Return [x, y] of the center of cell containing provided text 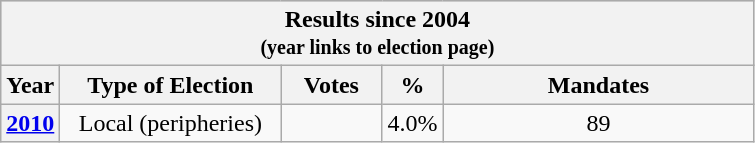
Results since 2004(year links to election page) [378, 34]
89 [598, 123]
% [412, 85]
Mandates [598, 85]
2010 [30, 123]
Year [30, 85]
Type of Election [170, 85]
Votes [332, 85]
Local (peripheries) [170, 123]
4.0% [412, 123]
